Extract the [x, y] coordinate from the center of the cell holding the provided text.  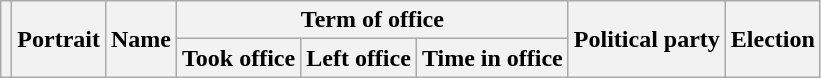
Took office [239, 58]
Political party [646, 39]
Term of office [373, 20]
Time in office [492, 58]
Portrait [59, 39]
Election [772, 39]
Left office [359, 58]
Name [140, 39]
